For the text-containing cell, return its midpoint in (X, Y) coordinate format. 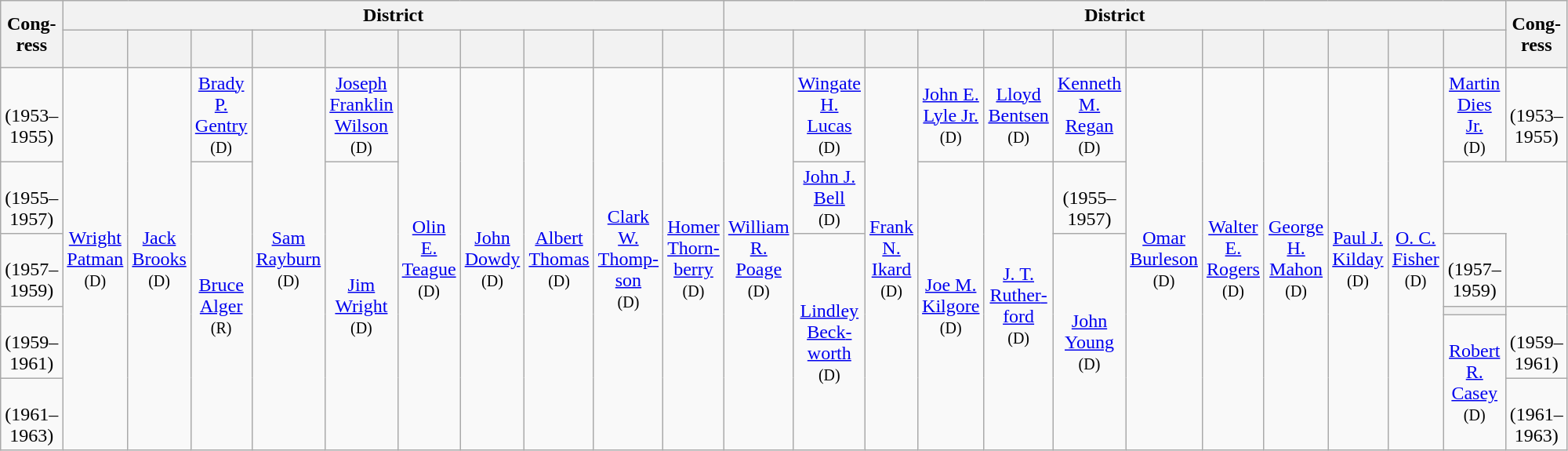
Joe M. Kilgore(D) (951, 306)
Albert Thomas(D) (559, 259)
Frank N. Ikard(D) (892, 259)
Walter E. Rogers(D) (1232, 259)
John Dowdy(D) (492, 259)
John E. Lyle Jr.(D) (951, 115)
Wright Patman(D) (96, 259)
Bruce Alger(R) (221, 306)
Lindley Beck­worth(D) (829, 342)
Wingate H. Lucas(D) (829, 115)
Brady P. Gentry(D) (221, 115)
Sam Rayburn(D) (289, 259)
Lloyd Bentsen(D) (1018, 115)
Jim Wright(D) (361, 306)
Joseph Franklin Wilson (D) (361, 115)
Omar Burleson(D) (1164, 259)
J. T. Ruther­ford(D) (1018, 306)
John J. Bell(D) (829, 198)
William R. Poage(D) (759, 259)
Robert R. Casey(D) (1474, 383)
Jack Brooks(D) (159, 259)
Homer Thorn­berry(D) (694, 259)
Clark W. Thomp­son(D) (628, 259)
O. C. Fisher(D) (1416, 259)
John Young(D) (1089, 342)
Martin Dies Jr.(D) (1474, 115)
George H. Mahon(D) (1295, 259)
Kenneth M. Regan(D) (1089, 115)
Paul J. Kilday(D) (1358, 259)
Olin E. Teague(D) (429, 259)
